Extract the [X, Y] coordinate from the center of the cell holding the provided text.  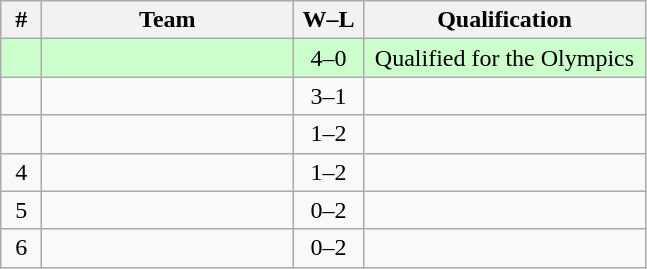
3–1 [328, 96]
Qualified for the Olympics [504, 58]
4–0 [328, 58]
W–L [328, 20]
Team [168, 20]
6 [22, 248]
Qualification [504, 20]
5 [22, 210]
# [22, 20]
4 [22, 172]
